Scan for the cell matching the given text and deliver its (X, Y) coordinate at center. 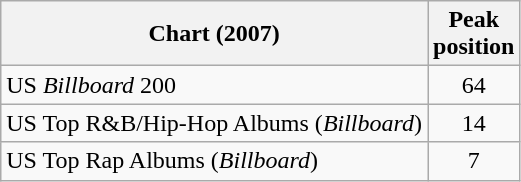
Chart (2007) (214, 34)
US Billboard 200 (214, 85)
US Top Rap Albums (Billboard) (214, 161)
Peakposition (474, 34)
7 (474, 161)
64 (474, 85)
US Top R&B/Hip-Hop Albums (Billboard) (214, 123)
14 (474, 123)
